Detect which cell encompasses the target text, then output its [x, y] center coordinate. 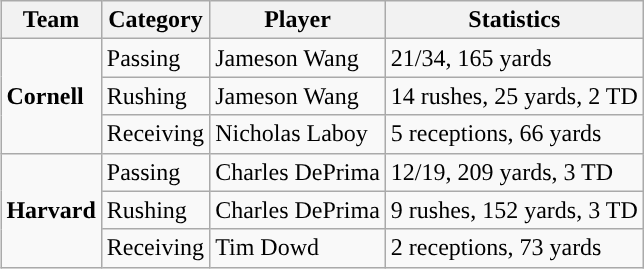
Harvard [51, 210]
Cornell [51, 96]
12/19, 209 yards, 3 TD [514, 172]
5 receptions, 66 yards [514, 134]
Statistics [514, 20]
2 receptions, 73 yards [514, 248]
Tim Dowd [298, 248]
Nicholas Laboy [298, 134]
21/34, 165 yards [514, 58]
Player [298, 20]
Team [51, 20]
14 rushes, 25 yards, 2 TD [514, 96]
9 rushes, 152 yards, 3 TD [514, 210]
Category [155, 20]
